Provide the [x, y] coordinate of the cell's center where the given text is located.  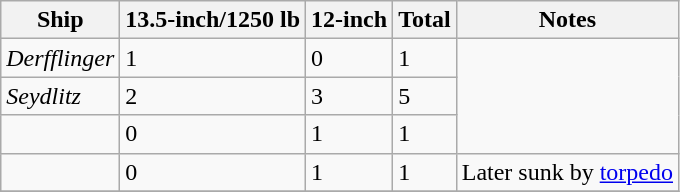
13.5-inch/1250 lb [213, 20]
Seydlitz [60, 96]
2 [213, 96]
12-inch [350, 20]
5 [425, 96]
3 [350, 96]
Ship [60, 20]
Derfflinger [60, 58]
Later sunk by torpedo [567, 172]
Notes [567, 20]
Total [425, 20]
